Identify which cell holds the provided text, then report its (X, Y) central coordinate. 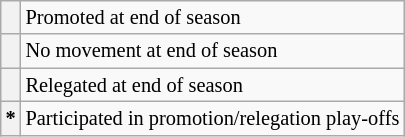
Participated in promotion/relegation play-offs (213, 118)
Promoted at end of season (213, 17)
No movement at end of season (213, 51)
Relegated at end of season (213, 85)
* (11, 118)
